Detect which cell encompasses the target text, then output its [X, Y] center coordinate. 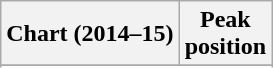
Chart (2014–15) [90, 34]
Peakposition [225, 34]
